Scan for the cell matching the given text and deliver its [X, Y] coordinate at center. 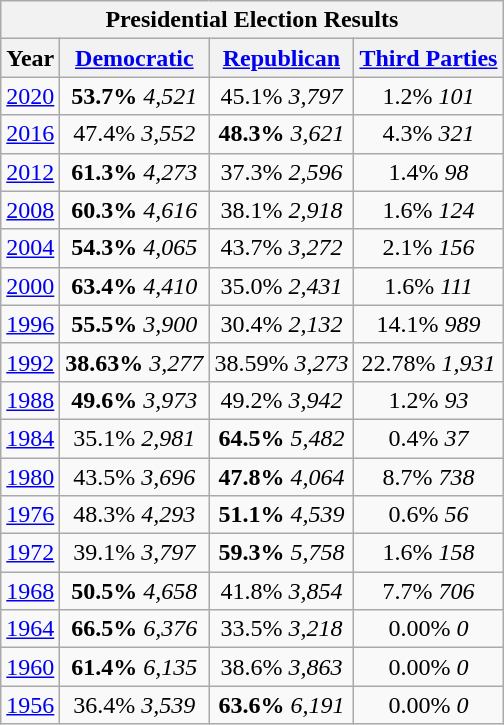
1988 [30, 400]
1.6% 124 [428, 210]
14.1% 989 [428, 324]
2004 [30, 248]
38.1% 2,918 [282, 210]
51.1% 4,539 [282, 515]
1992 [30, 362]
1964 [30, 629]
Republican [282, 58]
59.3% 5,758 [282, 553]
35.0% 2,431 [282, 286]
61.3% 4,273 [134, 172]
43.7% 3,272 [282, 248]
33.5% 3,218 [282, 629]
1976 [30, 515]
2.1% 156 [428, 248]
Year [30, 58]
63.6% 6,191 [282, 705]
Third Parties [428, 58]
39.1% 3,797 [134, 553]
2008 [30, 210]
38.6% 3,863 [282, 667]
38.63% 3,277 [134, 362]
1.2% 93 [428, 400]
45.1% 3,797 [282, 96]
Democratic [134, 58]
1.6% 111 [428, 286]
47.4% 3,552 [134, 134]
1.2% 101 [428, 96]
2020 [30, 96]
1984 [30, 438]
2016 [30, 134]
48.3% 4,293 [134, 515]
35.1% 2,981 [134, 438]
36.4% 3,539 [134, 705]
Presidential Election Results [252, 20]
55.5% 3,900 [134, 324]
1968 [30, 591]
8.7% 738 [428, 477]
63.4% 4,410 [134, 286]
0.6% 56 [428, 515]
1960 [30, 667]
7.7% 706 [428, 591]
1.6% 158 [428, 553]
1.4% 98 [428, 172]
2012 [30, 172]
2000 [30, 286]
48.3% 3,621 [282, 134]
60.3% 4,616 [134, 210]
64.5% 5,482 [282, 438]
1980 [30, 477]
49.6% 3,973 [134, 400]
1972 [30, 553]
61.4% 6,135 [134, 667]
66.5% 6,376 [134, 629]
50.5% 4,658 [134, 591]
0.4% 37 [428, 438]
22.78% 1,931 [428, 362]
54.3% 4,065 [134, 248]
41.8% 3,854 [282, 591]
47.8% 4,064 [282, 477]
49.2% 3,942 [282, 400]
43.5% 3,696 [134, 477]
30.4% 2,132 [282, 324]
37.3% 2,596 [282, 172]
38.59% 3,273 [282, 362]
1996 [30, 324]
1956 [30, 705]
53.7% 4,521 [134, 96]
4.3% 321 [428, 134]
